Extract the (x, y) coordinate from the center of the cell holding the provided text.  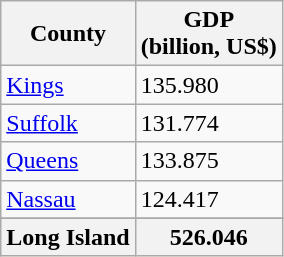
Suffolk (68, 123)
County (68, 34)
GDP(billion, US$) (208, 34)
Kings (68, 85)
124.417 (208, 199)
131.774 (208, 123)
526.046 (208, 237)
Long Island (68, 237)
Nassau (68, 199)
Queens (68, 161)
133.875 (208, 161)
135.980 (208, 85)
